Locate the cell with the specified text and output its (x, y) center coordinate. 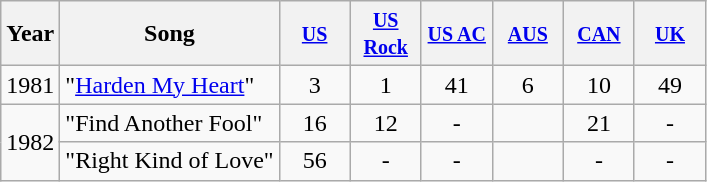
10 (598, 85)
56 (314, 161)
US (314, 34)
AUS (528, 34)
Year (30, 34)
US AC (456, 34)
UK (670, 34)
1982 (30, 142)
21 (598, 123)
CAN (598, 34)
Song (170, 34)
12 (386, 123)
6 (528, 85)
US Rock (386, 34)
"Right Kind of Love" (170, 161)
"Harden My Heart" (170, 85)
"Find Another Fool" (170, 123)
1981 (30, 85)
1 (386, 85)
3 (314, 85)
41 (456, 85)
16 (314, 123)
49 (670, 85)
